Provide the [X, Y] coordinate of the cell's center where the given text is located.  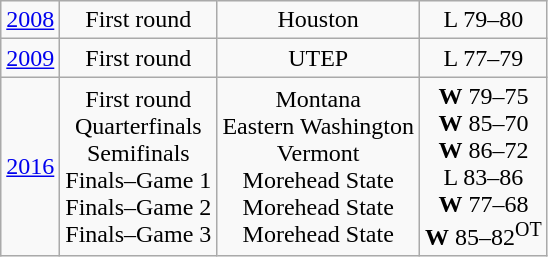
L 79–80 [484, 20]
Houston [318, 20]
First roundQuarterfinalsSemifinalsFinals–Game 1Finals–Game 2Finals–Game 3 [138, 167]
2008 [30, 20]
MontanaEastern WashingtonVermontMorehead StateMorehead StateMorehead State [318, 167]
UTEP [318, 58]
2016 [30, 167]
2009 [30, 58]
W 79–75W 85–70W 86–72L 83–86W 77–68W 85–82OT [484, 167]
L 77–79 [484, 58]
